Return the (x, y) coordinate for the center point of the cell that contains the specified text.  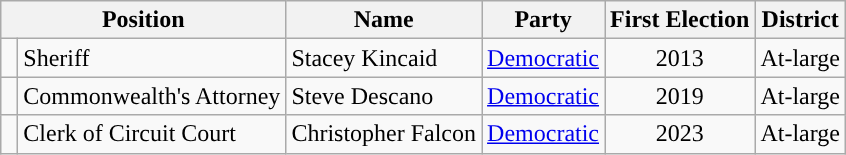
Position (144, 20)
2023 (680, 134)
First Election (680, 20)
Clerk of Circuit Court (152, 134)
Commonwealth's Attorney (152, 96)
Christopher Falcon (384, 134)
Sheriff (152, 58)
Stacey Kincaid (384, 58)
Party (544, 20)
District (800, 20)
Steve Descano (384, 96)
Name (384, 20)
2019 (680, 96)
2013 (680, 58)
